From the cell containing the given text, extract its center point as [x, y] coordinate. 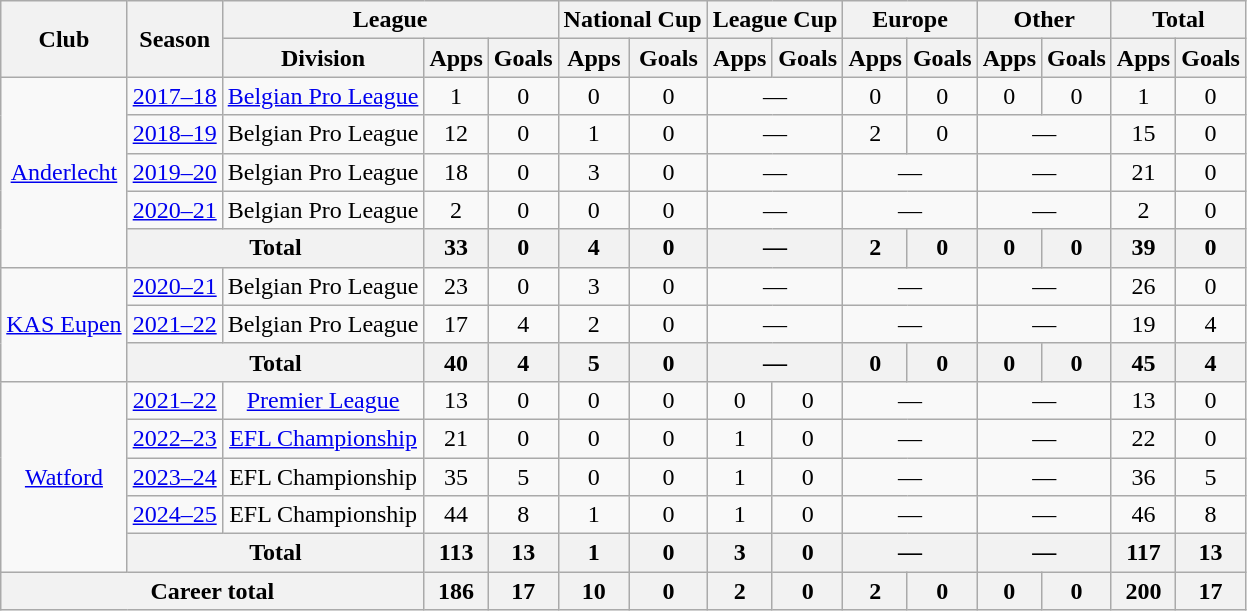
46 [1143, 515]
26 [1143, 286]
23 [456, 286]
2017–18 [174, 96]
Career total [212, 591]
Watford [64, 476]
Premier League [323, 400]
2018–19 [174, 134]
Anderlecht [64, 172]
12 [456, 134]
2019–20 [174, 172]
League [390, 20]
Europe [910, 20]
Division [323, 58]
2022–23 [174, 438]
44 [456, 515]
33 [456, 248]
10 [594, 591]
KAS Eupen [64, 324]
2023–24 [174, 477]
45 [1143, 362]
40 [456, 362]
18 [456, 172]
National Cup [632, 20]
19 [1143, 324]
15 [1143, 134]
113 [456, 553]
200 [1143, 591]
39 [1143, 248]
35 [456, 477]
186 [456, 591]
Other [1044, 20]
2024–25 [174, 515]
36 [1143, 477]
Club [64, 39]
Season [174, 39]
22 [1143, 438]
117 [1143, 553]
League Cup [775, 20]
